Return [X, Y] of the center of cell containing provided text 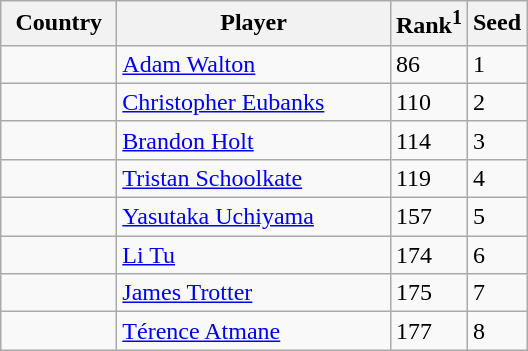
114 [428, 140]
86 [428, 64]
110 [428, 102]
5 [496, 217]
2 [496, 102]
James Trotter [254, 293]
Christopher Eubanks [254, 102]
Brandon Holt [254, 140]
Rank1 [428, 24]
Li Tu [254, 255]
Térence Atmane [254, 331]
Country [59, 24]
4 [496, 178]
157 [428, 217]
7 [496, 293]
Seed [496, 24]
119 [428, 178]
Adam Walton [254, 64]
175 [428, 293]
Tristan Schoolkate [254, 178]
Yasutaka Uchiyama [254, 217]
3 [496, 140]
174 [428, 255]
8 [496, 331]
6 [496, 255]
Player [254, 24]
1 [496, 64]
177 [428, 331]
